Pinpoint the cell where the given text exists, returning its (X, Y) midpoint coordinate. 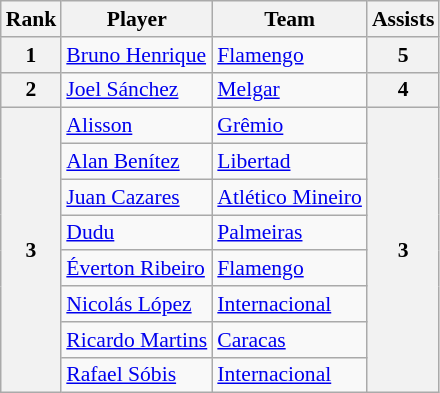
Éverton Ribeiro (136, 269)
5 (404, 55)
Ricardo Martins (136, 340)
Assists (404, 19)
Atlético Mineiro (290, 197)
Libertad (290, 162)
Dudu (136, 233)
Palmeiras (290, 233)
Nicolás López (136, 304)
Alisson (136, 126)
Player (136, 19)
Juan Cazares (136, 197)
Team (290, 19)
Caracas (290, 340)
Grêmio (290, 126)
Joel Sánchez (136, 90)
Rafael Sóbis (136, 375)
Alan Benítez (136, 162)
1 (32, 55)
4 (404, 90)
Rank (32, 19)
2 (32, 90)
Bruno Henrique (136, 55)
Melgar (290, 90)
